Capture the cell that displays the provided text and extract its [X, Y] central coordinate. 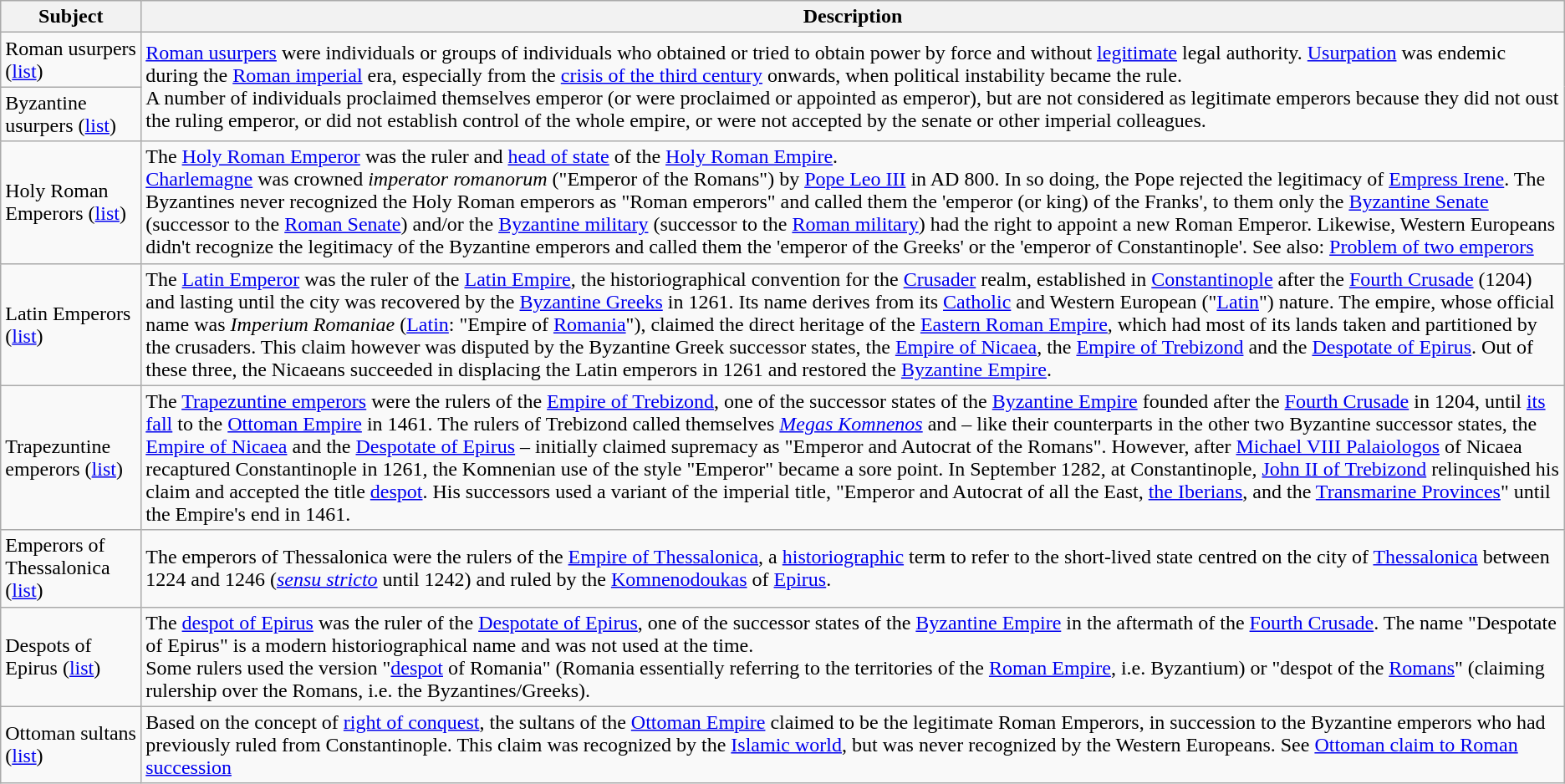
Description [853, 17]
Despots of Epirus (list) [71, 657]
Subject [71, 17]
Roman usurpers (list) [71, 60]
Ottoman sultans (list) [71, 745]
Emperors of Thessalonica (list) [71, 568]
Latin Emperors (list) [71, 324]
Trapezuntine emperors (list) [71, 458]
Holy Roman Emperors (list) [71, 202]
Byzantine usurpers (list) [71, 114]
